Output the (X, Y) coordinate of the center of the cell containing the given text.  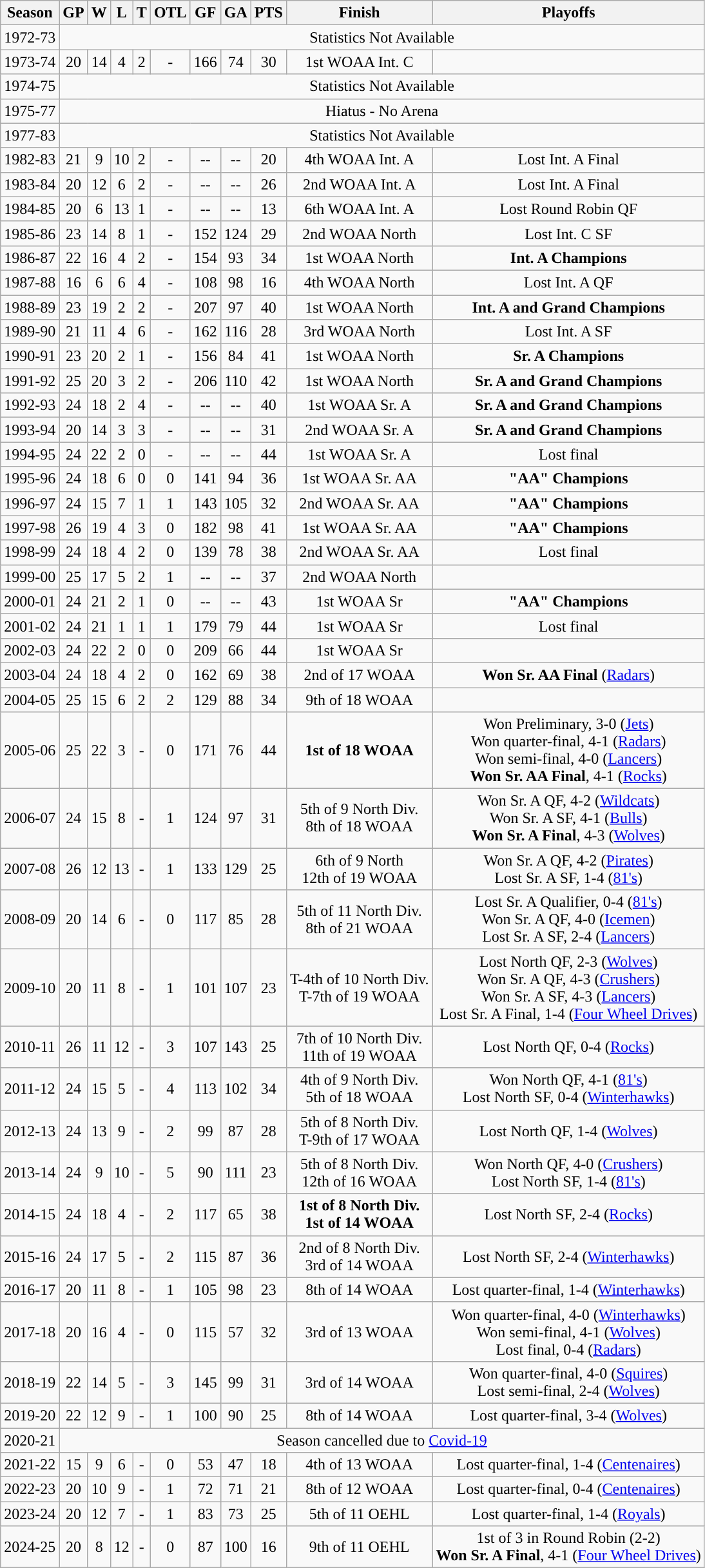
1972-73 (30, 37)
2022-23 (30, 1489)
Lost quarter-final, 1-4 (Winterhawks) (568, 1290)
2004-05 (30, 699)
85 (236, 920)
Lost quarter-final, 0-4 (Centenaires) (568, 1489)
Playoffs (568, 13)
5th of 8 North Div.12th of 16 WOAA (360, 1173)
2017-18 (30, 1331)
108 (205, 282)
2006-07 (30, 818)
154 (205, 258)
2001-02 (30, 626)
Hiatus - No Arena (382, 111)
5th of 11 North Div.8th of 21 WOAA (360, 920)
L (121, 13)
207 (205, 307)
OTL (170, 13)
2014-15 (30, 1214)
2015-16 (30, 1257)
166 (205, 62)
Lost Sr. A Qualifier, 0-4 (81's)Won Sr. A QF, 4-0 (Icemen)Lost Sr. A SF, 2-4 (Lancers) (568, 920)
29 (268, 233)
Lost Int. A SF (568, 332)
156 (205, 356)
1st of 3 in Round Robin (2-2)Won Sr. A Final, 4-1 (Four Wheel Drives) (568, 1547)
2012-13 (30, 1130)
1987-88 (30, 282)
Won Preliminary, 3-0 (Jets)Won quarter-final, 4-1 (Radars)Won semi-final, 4-0 (Lancers)Won Sr. AA Final, 4-1 (Rocks) (568, 750)
79 (236, 626)
GP (73, 13)
2005-06 (30, 750)
2016-17 (30, 1290)
1995-96 (30, 479)
Won North QF, 4-0 (Crushers)Lost North SF, 1-4 (81's) (568, 1173)
Won Sr. A QF, 4-2 (Pirates)Lost Sr. A SF, 1-4 (81's) (568, 869)
88 (236, 699)
3rd WOAA North (360, 332)
5th of 11 OEHL (360, 1514)
Won North QF, 4-1 (81's)Lost North SF, 0-4 (Winterhawks) (568, 1089)
113 (205, 1089)
1989-90 (30, 332)
2011-12 (30, 1089)
Finish (360, 13)
42 (268, 381)
4th of 9 North Div.5th of 18 WOAA (360, 1089)
65 (236, 1214)
1974-75 (30, 86)
5th of 9 North Div.8th of 18 WOAA (360, 818)
1993-94 (30, 430)
4th WOAA North (360, 282)
102 (236, 1089)
Season (30, 13)
6th of 9 North12th of 19 WOAA (360, 869)
152 (205, 233)
1982-83 (30, 160)
73 (236, 1514)
2000-01 (30, 601)
Lost Int. C SF (568, 233)
2008-09 (30, 920)
1997-98 (30, 528)
141 (205, 479)
2nd WOAA Sr. A (360, 430)
145 (205, 1382)
1991-92 (30, 381)
5th of 8 North Div.T-9th of 17 WOAA (360, 1130)
1999-00 (30, 577)
T (142, 13)
Lost Round Robin QF (568, 209)
1975-77 (30, 111)
37 (268, 577)
Won quarter-final, 4-0 (Winterhawks)Won semi-final, 4-1 (Wolves)Lost final, 0-4 (Radars) (568, 1331)
7th of 10 North Div.11th of 19 WOAA (360, 1047)
8th of 12 WOAA (360, 1489)
74 (236, 62)
2020-21 (30, 1440)
1st of 18 WOAA (360, 750)
2019-20 (30, 1415)
2013-14 (30, 1173)
Sr. A Champions (568, 356)
110 (236, 381)
Lost North SF, 2-4 (Rocks) (568, 1214)
2nd WOAA Int. A (360, 184)
Int. A Champions (568, 258)
2002-03 (30, 650)
3rd of 13 WOAA (360, 1331)
84 (236, 356)
2021-22 (30, 1465)
116 (236, 332)
Won quarter-final, 4-0 (Squires)Lost semi-final, 2-4 (Wolves) (568, 1382)
69 (236, 675)
1998-99 (30, 552)
93 (236, 258)
2007-08 (30, 869)
182 (205, 528)
72 (205, 1489)
78 (236, 552)
1973-74 (30, 62)
4th WOAA Int. A (360, 160)
Lost North QF, 0-4 (Rocks) (568, 1047)
206 (205, 381)
43 (268, 601)
2018-19 (30, 1382)
171 (205, 750)
1992-93 (30, 405)
Int. A and Grand Champions (568, 307)
139 (205, 552)
Lost North QF, 1-4 (Wolves) (568, 1130)
Won Sr. A QF, 4-2 (Wildcats)Won Sr. A SF, 4-1 (Bulls)Won Sr. A Final, 4-3 (Wolves) (568, 818)
PTS (268, 13)
1st WOAA Int. C (360, 62)
Lost Int. A QF (568, 282)
1977-83 (30, 135)
W (99, 13)
Lost North QF, 2-3 (Wolves)Won Sr. A QF, 4-3 (Crushers)Won Sr. A SF, 4-3 (Lancers)Lost Sr. A Final, 1-4 (Four Wheel Drives) (568, 987)
6th WOAA Int. A (360, 209)
Season cancelled due to Covid-19 (382, 1440)
Lost quarter-final, 3-4 (Wolves) (568, 1415)
47 (236, 1465)
1988-89 (30, 307)
71 (236, 1489)
30 (268, 62)
2nd of 17 WOAA (360, 675)
3rd of 14 WOAA (360, 1382)
Lost quarter-final, 1-4 (Royals) (568, 1514)
66 (236, 650)
76 (236, 750)
83 (205, 1514)
GA (236, 13)
T-4th of 10 North Div.T-7th of 19 WOAA (360, 987)
2010-11 (30, 1047)
209 (205, 650)
57 (236, 1331)
94 (236, 479)
1984-85 (30, 209)
9th of 18 WOAA (360, 699)
2023-24 (30, 1514)
1994-95 (30, 454)
1985-86 (30, 233)
111 (236, 1173)
2003-04 (30, 675)
53 (205, 1465)
4th of 13 WOAA (360, 1465)
179 (205, 626)
133 (205, 869)
1996-97 (30, 503)
2nd of 8 North Div.3rd of 14 WOAA (360, 1257)
1st of 8 North Div.1st of 14 WOAA (360, 1214)
2024-25 (30, 1547)
1990-91 (30, 356)
1983-84 (30, 184)
2009-10 (30, 987)
Lost North SF, 2-4 (Winterhawks) (568, 1257)
101 (205, 987)
9th of 11 OEHL (360, 1547)
GF (205, 13)
Lost quarter-final, 1-4 (Centenaires) (568, 1465)
1986-87 (30, 258)
Won Sr. AA Final (Radars) (568, 675)
